Search for the cell housing the specified text and yield its (X, Y) center coordinate. 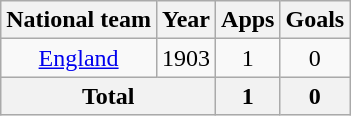
1903 (186, 58)
Total (108, 96)
Apps (248, 20)
Year (186, 20)
Goals (315, 20)
England (79, 58)
National team (79, 20)
